Identify which cell holds the provided text, then report its (X, Y) central coordinate. 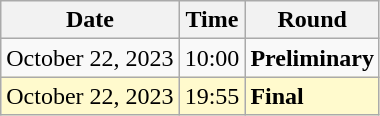
Preliminary (312, 58)
Date (90, 20)
Final (312, 96)
19:55 (212, 96)
10:00 (212, 58)
Round (312, 20)
Time (212, 20)
